Provide the (X, Y) coordinate of the cell's center where the given text is located.  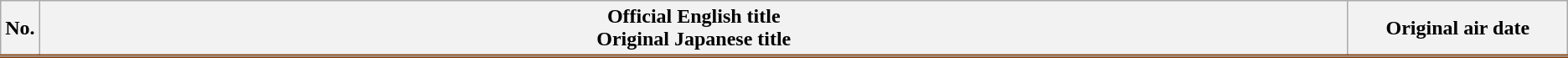
Official English title Original Japanese title (694, 29)
Original air date (1457, 29)
No. (20, 29)
